Scan for the cell matching the given text and deliver its (X, Y) coordinate at center. 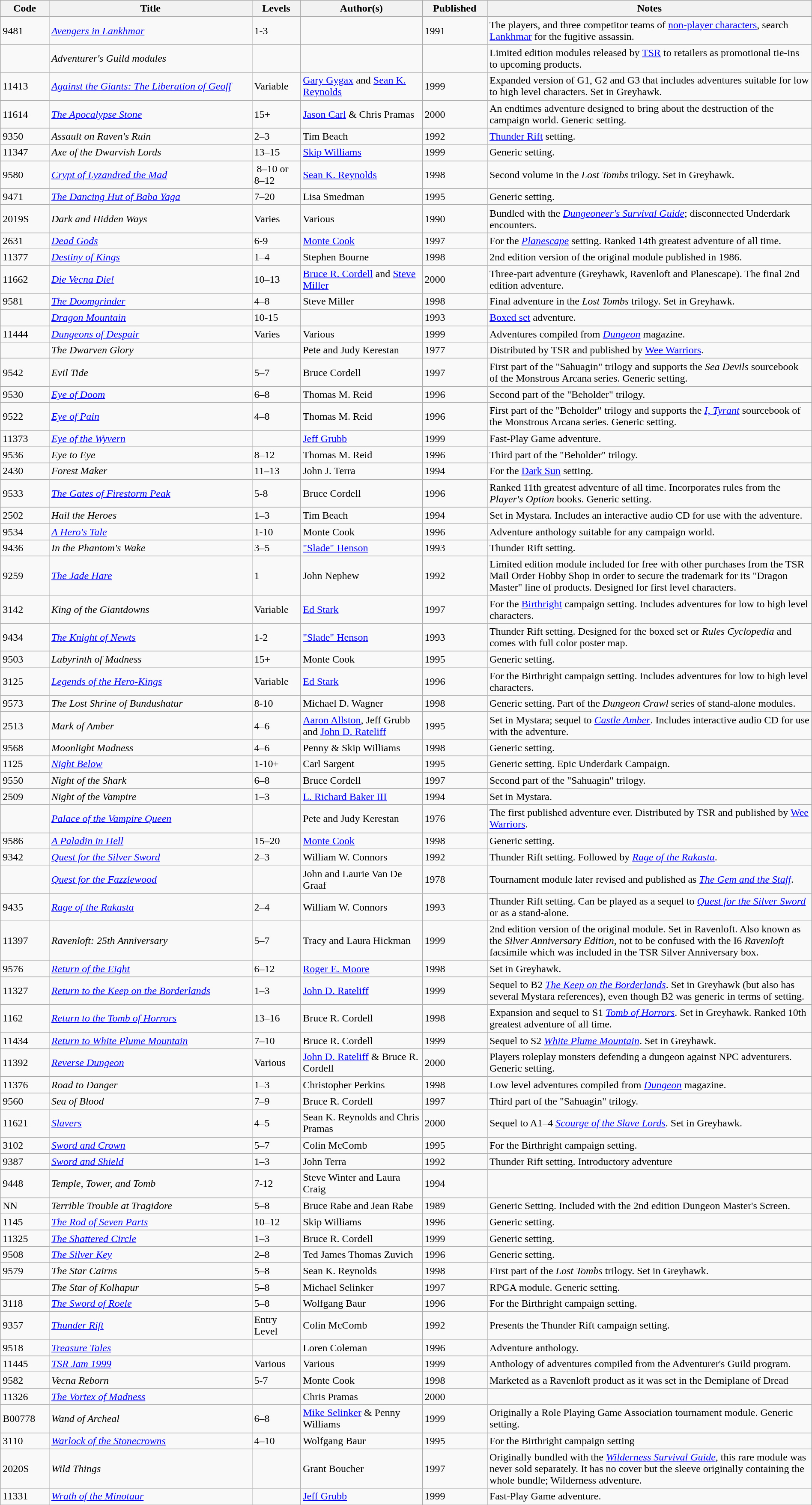
An endtimes adventure designed to bring about the destruction of the campaign world. Generic setting. (649, 114)
11327 (25, 991)
Limited edition modules released by TSR to retailers as promotional tie-ins to upcoming products. (649, 58)
Eye of Pain (150, 416)
11376 (25, 1085)
Terrible Trouble at Tragidore (150, 1206)
11331 (25, 1496)
Die Vecna Die! (150, 279)
Penny & Skip Williams (361, 748)
Set in Mystara. (649, 797)
1977 (455, 350)
2020S (25, 1469)
For the Birthright campaign setting (649, 1441)
The Lost Shrine of Bundushatur (150, 704)
Title (150, 9)
Night of the Shark (150, 780)
Eye to Eye (150, 455)
9448 (25, 1184)
13–16 (276, 1018)
11–13 (276, 471)
Return to the Tomb of Horrors (150, 1018)
Legends of the Hero-Kings (150, 682)
1-10+ (276, 764)
9522 (25, 416)
Labyrinth of Madness (150, 660)
Expansion and sequel to S1 Tomb of Horrors. Set in Greyhawk. Ranked 10th greatest adventure of all time. (649, 1018)
Grant Boucher (361, 1469)
1162 (25, 1018)
John Nephew (361, 576)
B00778 (25, 1418)
Temple, Tower, and Tomb (150, 1184)
Sequel to S2 White Plume Mountain. Set in Greyhawk. (649, 1041)
Hail the Heroes (150, 515)
Vecna Reborn (150, 1380)
John D. Rateliff (361, 991)
4–5 (276, 1123)
Assault on Raven's Ruin (150, 136)
NN (25, 1206)
9471 (25, 197)
9503 (25, 660)
9536 (25, 455)
2019S (25, 218)
John J. Terra (361, 471)
3102 (25, 1145)
Ranked 11th greatest adventure of all time. Incorporates rules from the Player's Option books. Generic setting. (649, 493)
9568 (25, 748)
7-12 (276, 1184)
7–9 (276, 1101)
10-15 (276, 318)
Levels (276, 9)
King of the Giantdowns (150, 609)
9542 (25, 373)
Forest Maker (150, 471)
9481 (25, 31)
11445 (25, 1364)
Wild Things (150, 1469)
9530 (25, 394)
Bruce R. Cordell and Steve Miller (361, 279)
Marketed as a Ravenloft product as it was set in the Demiplane of Dread (649, 1380)
6–12 (276, 968)
Adventures compiled from Dungeon magazine. (649, 334)
1–4 (276, 257)
9550 (25, 780)
John and Laurie Van De Graaf (361, 879)
The Shattered Circle (150, 1238)
Ravenloft: 25th Anniversary (150, 941)
13–15 (276, 152)
First part of the Lost Tombs trilogy. Set in Greyhawk. (649, 1271)
The Apocalypse Stone (150, 114)
15–20 (276, 841)
Sword and Crown (150, 1145)
A Hero's Tale (150, 532)
Thunder Rift setting. Designed for the boxed set or Rules Cyclopedia and comes with full color poster map. (649, 637)
Eye of Doom (150, 394)
Dragon Mountain (150, 318)
Night Below (150, 764)
Set in Mystara. Includes an interactive audio CD for use with the adventure. (649, 515)
The Dwarven Glory (150, 350)
3–5 (276, 548)
Set in Greyhawk. (649, 968)
The Gates of Firestorm Peak (150, 493)
9582 (25, 1380)
2–8 (276, 1254)
Gary Gygax and Sean K. Reynolds (361, 87)
9586 (25, 841)
Notes (649, 9)
9350 (25, 136)
Lisa Smedman (361, 197)
Rage of the Rakasta (150, 907)
Return to the Keep on the Borderlands (150, 991)
Return of the Eight (150, 968)
Low level adventures compiled from Dungeon magazine. (649, 1085)
RPGA module. Generic setting. (649, 1287)
Generic setting. Epic Underdark Campaign. (649, 764)
11434 (25, 1041)
2631 (25, 241)
Boxed set adventure. (649, 318)
Roger E. Moore (361, 968)
1991 (455, 31)
Sword and Shield (150, 1162)
8-10 (276, 704)
4–10 (276, 1441)
Road to Danger (150, 1085)
2513 (25, 726)
3110 (25, 1441)
The Rod of Seven Parts (150, 1222)
Final adventure in the Lost Tombs trilogy. Set in Greyhawk. (649, 302)
Steve Winter and Laura Craig (361, 1184)
11373 (25, 439)
1125 (25, 764)
Palace of the Vampire Queen (150, 819)
1145 (25, 1222)
9580 (25, 175)
Adventurer's Guild modules (150, 58)
3118 (25, 1304)
Treasure Tales (150, 1348)
11662 (25, 279)
1989 (455, 1206)
Sea of Blood (150, 1101)
3142 (25, 609)
Tracy and Laura Hickman (361, 941)
11621 (25, 1123)
Players roleplay monsters defending a dungeon against NPC adventurers. Generic setting. (649, 1063)
The players, and three competitor teams of non-player characters, search Lankhmar for the fugitive assassin. (649, 31)
First part of the "Sahuagin" trilogy and supports the Sea Devils sourcebook of the Monstrous Arcana series. Generic setting. (649, 373)
Mark of Amber (150, 726)
9436 (25, 548)
7–10 (276, 1041)
The Star of Kolhapur (150, 1287)
Dungeons of Despair (150, 334)
6-9 (276, 241)
Sean K. Reynolds and Chris Pramas (361, 1123)
9435 (25, 907)
Dead Gods (150, 241)
Avengers in Lankhmar (150, 31)
9576 (25, 968)
Return to White Plume Mountain (150, 1041)
Michael Selinker (361, 1287)
Eye of the Wyvern (150, 439)
Set in Mystara; sequel to Castle Amber. Includes interactive audio CD for use with the adventure. (649, 726)
2509 (25, 797)
2nd edition version of the original module published in 1986. (649, 257)
Published (455, 9)
Third part of the "Sahuagin" trilogy. (649, 1101)
Loren Coleman (361, 1348)
For the Dark Sun setting. (649, 471)
1976 (455, 819)
Warlock of the Stonecrowns (150, 1441)
Three-part adventure (Greyhawk, Ravenloft and Planescape). The final 2nd edition adventure. (649, 279)
1990 (455, 218)
Moonlight Madness (150, 748)
Presents the Thunder Rift campaign setting. (649, 1326)
8–10 or 8–12 (276, 175)
9534 (25, 532)
Carl Sargent (361, 764)
Wand of Archeal (150, 1418)
9518 (25, 1348)
A Paladin in Hell (150, 841)
The Silver Key (150, 1254)
Quest for the Fazzlewood (150, 879)
9560 (25, 1101)
9579 (25, 1271)
Thunder Rift setting. Followed by Rage of the Rakasta. (649, 857)
Against the Giants: The Liberation of Geoff (150, 87)
Bundled with the Dungeoneer's Survival Guide; disconnected Underdark encounters. (649, 218)
Night of the Vampire (150, 797)
Entry Level (276, 1326)
The Dancing Hut of Baba Yaga (150, 197)
Expanded version of G1, G2 and G3 that includes adventures suitable for low to high level characters. Set in Greyhawk. (649, 87)
The Knight of Newts (150, 637)
John D. Rateliff & Bruce R. Cordell (361, 1063)
First part of the "Beholder" trilogy and supports the I, Tyrant sourcebook of the Monstrous Arcana series. Generic setting. (649, 416)
9573 (25, 704)
11325 (25, 1238)
5-8 (276, 493)
Quest for the Silver Sword (150, 857)
1-2 (276, 637)
Thunder Rift setting. Introductory adventure (649, 1162)
Thunder Rift setting. Can be played as a sequel to Quest for the Silver Sword or as a stand-alone. (649, 907)
3125 (25, 682)
Mike Selinker & Penny Williams (361, 1418)
Author(s) (361, 9)
Dark and Hidden Ways (150, 218)
Generic Setting. Included with the 2nd edition Dungeon Master's Screen. (649, 1206)
Chris Pramas (361, 1397)
Distributed by TSR and published by Wee Warriors. (649, 350)
11413 (25, 87)
Christopher Perkins (361, 1085)
11347 (25, 152)
1-10 (276, 532)
11397 (25, 941)
Originally a Role Playing Game Association tournament module. Generic setting. (649, 1418)
9259 (25, 576)
The Sword of Roele (150, 1304)
Reverse Dungeon (150, 1063)
11392 (25, 1063)
11444 (25, 334)
Bruce Rabe and Jean Rabe (361, 1206)
2430 (25, 471)
Aaron Allston, Jeff Grubb and John D. Rateliff (361, 726)
9434 (25, 637)
Wrath of the Minotaur (150, 1496)
Destiny of Kings (150, 257)
Sequel to A1–4 Scourge of the Slave Lords. Set in Greyhawk. (649, 1123)
Axe of the Dwarvish Lords (150, 152)
9357 (25, 1326)
The Jade Hare (150, 576)
Tournament module later revised and published as The Gem and the Staff. (649, 879)
Steve Miller (361, 302)
The Star Cairns (150, 1271)
In the Phantom's Wake (150, 548)
Second volume in the Lost Tombs trilogy. Set in Greyhawk. (649, 175)
7–20 (276, 197)
Anthology of adventures compiled from the Adventurer's Guild program. (649, 1364)
Stephen Bourne (361, 257)
Michael D. Wagner (361, 704)
11326 (25, 1397)
10–12 (276, 1222)
11377 (25, 257)
John Terra (361, 1162)
Code (25, 9)
The Vortex of Madness (150, 1397)
Crypt of Lyzandred the Mad (150, 175)
9508 (25, 1254)
TSR Jam 1999 (150, 1364)
1 (276, 576)
Second part of the "Sahuagin" trilogy. (649, 780)
9533 (25, 493)
Third part of the "Beholder" trilogy. (649, 455)
Adventure anthology. (649, 1348)
Slavers (150, 1123)
8–12 (276, 455)
Generic setting. Part of the Dungeon Crawl series of stand-alone modules. (649, 704)
9387 (25, 1162)
Sequel to B2 The Keep on the Borderlands. Set in Greyhawk (but also has several Mystara references), even though B2 was generic in terms of setting. (649, 991)
For the Planescape setting. Ranked 14th greatest adventure of all time. (649, 241)
Jason Carl & Chris Pramas (361, 114)
11614 (25, 114)
Thunder Rift (150, 1326)
5-7 (276, 1380)
1-3 (276, 31)
The Doomgrinder (150, 302)
Second part of the "Beholder" trilogy. (649, 394)
Evil Tide (150, 373)
The first published adventure ever. Distributed by TSR and published by Wee Warriors. (649, 819)
L. Richard Baker III (361, 797)
10–13 (276, 279)
9581 (25, 302)
9342 (25, 857)
1978 (455, 879)
2502 (25, 515)
Adventure anthology suitable for any campaign world. (649, 532)
2–4 (276, 907)
Ted James Thomas Zuvich (361, 1254)
